Scan for the cell matching the given text and deliver its [X, Y] coordinate at center. 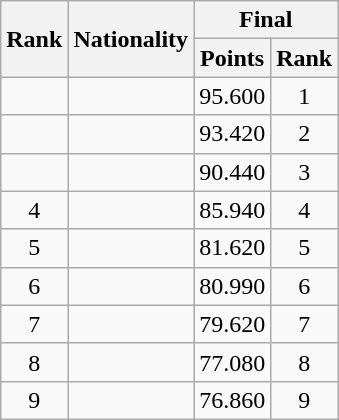
2 [304, 134]
79.620 [232, 324]
80.990 [232, 286]
95.600 [232, 96]
85.940 [232, 210]
90.440 [232, 172]
Points [232, 58]
76.860 [232, 400]
Nationality [131, 39]
77.080 [232, 362]
1 [304, 96]
Final [266, 20]
93.420 [232, 134]
81.620 [232, 248]
3 [304, 172]
